Detect which cell encompasses the target text, then output its [X, Y] center coordinate. 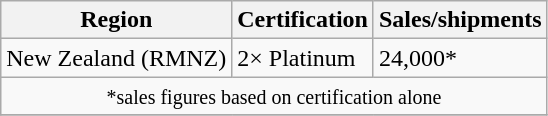
2× Platinum [303, 58]
24,000* [460, 58]
New Zealand (RMNZ) [116, 58]
*sales figures based on certification alone [274, 96]
Certification [303, 20]
Region [116, 20]
Sales/shipments [460, 20]
